Locate the cell with the specified text and output its [x, y] center coordinate. 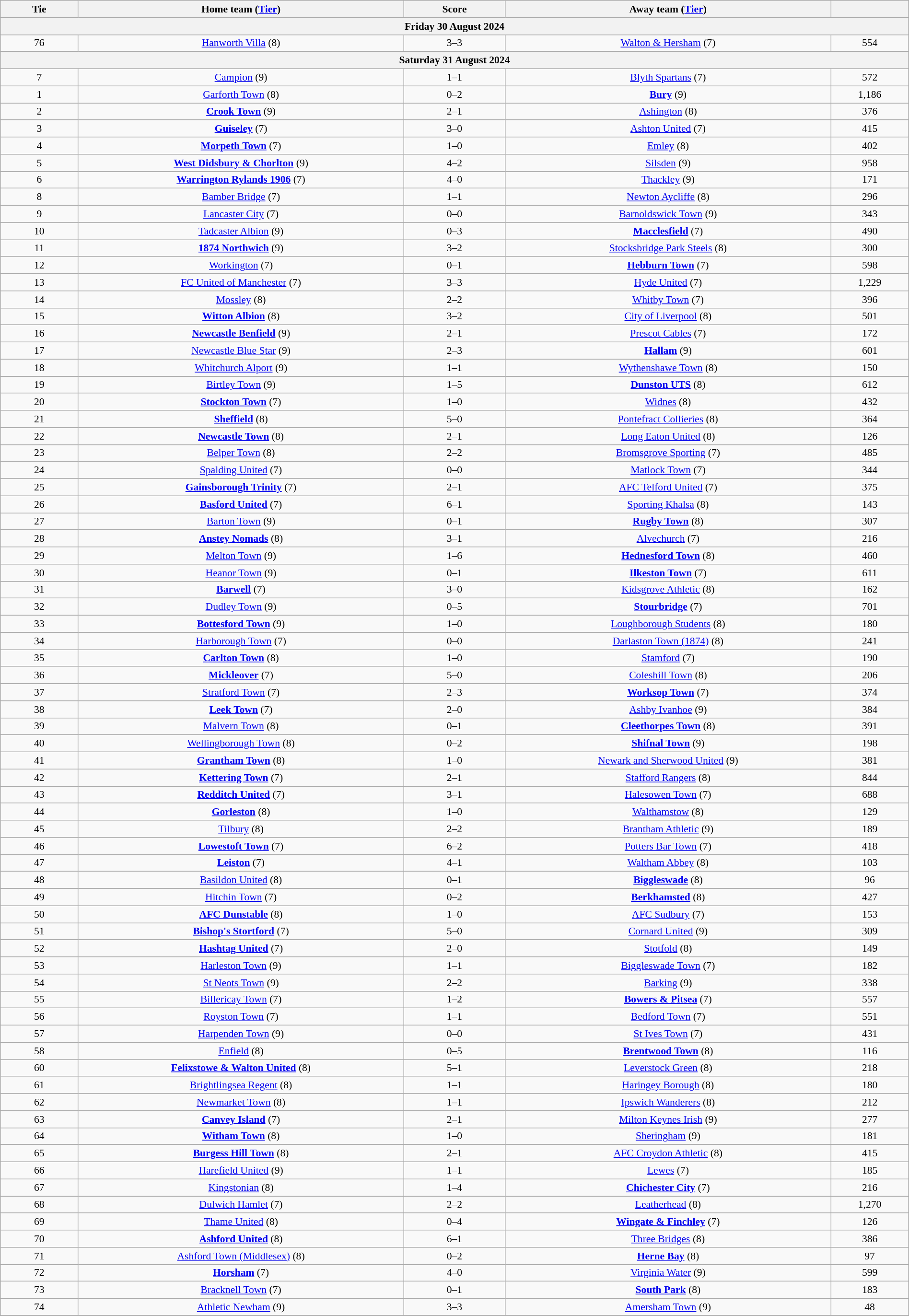
103 [870, 863]
Belper Town (8) [241, 453]
Stockton Town (7) [241, 402]
St Ives Town (7) [668, 1034]
West Didsbury & Chorlton (9) [241, 163]
Newcastle Blue Star (9) [241, 351]
396 [870, 300]
14 [39, 300]
1 [39, 94]
Anstey Nomads (8) [241, 539]
Barton Town (9) [241, 522]
Bottesford Town (9) [241, 624]
4–1 [454, 863]
Malvern Town (8) [241, 726]
384 [870, 710]
Dudley Town (9) [241, 607]
Carlton Town (8) [241, 658]
11 [39, 248]
Ashford United (8) [241, 1239]
25 [39, 488]
Wythenshawe Town (8) [668, 368]
557 [870, 1000]
402 [870, 146]
Dulwich Hamlet (7) [241, 1205]
Ashton United (7) [668, 129]
Emley (8) [668, 146]
688 [870, 795]
Dunston UTS (8) [668, 385]
32 [39, 607]
Herne Bay (8) [668, 1256]
AFC Dunstable (8) [241, 914]
St Neots Town (9) [241, 983]
143 [870, 504]
17 [39, 351]
241 [870, 641]
Hashtag United (7) [241, 949]
Newark and Sherwood United (9) [668, 761]
Newcastle Benfield (9) [241, 334]
212 [870, 1102]
Stourbridge (7) [668, 607]
Guiseley (7) [241, 129]
65 [39, 1153]
Long Eaton United (8) [668, 436]
Bishop's Stortford (7) [241, 932]
Leatherhead (8) [668, 1205]
1–4 [454, 1188]
Biggleswade (8) [668, 880]
Crook Town (9) [241, 112]
Kingstonian (8) [241, 1188]
189 [870, 829]
Canvey Island (7) [241, 1119]
153 [870, 914]
182 [870, 966]
21 [39, 419]
4–2 [454, 163]
Prescot Cables (7) [668, 334]
Melton Town (9) [241, 556]
Garforth Town (8) [241, 94]
Biggleswade Town (7) [668, 966]
Ipswich Wanderers (8) [668, 1102]
Whitchurch Alport (9) [241, 368]
Birtley Town (9) [241, 385]
4 [39, 146]
8 [39, 197]
376 [870, 112]
Saturday 31 August 2024 [454, 60]
Harpenden Town (9) [241, 1034]
Bowers & Pitsea (7) [668, 1000]
Hallam (9) [668, 351]
Loughborough Students (8) [668, 624]
31 [39, 590]
1–5 [454, 385]
Macclesfield (7) [668, 231]
Rugby Town (8) [668, 522]
2 [39, 112]
Tilbury (8) [241, 829]
Blyth Spartans (7) [668, 78]
612 [870, 385]
Lancaster City (7) [241, 214]
Potters Bar Town (7) [668, 846]
9 [39, 214]
Grantham Town (8) [241, 761]
551 [870, 1017]
47 [39, 863]
70 [39, 1239]
Mickleover (7) [241, 675]
City of Liverpool (8) [668, 316]
374 [870, 692]
844 [870, 778]
364 [870, 419]
Coleshill Town (8) [668, 675]
50 [39, 914]
Home team (Tier) [241, 9]
185 [870, 1171]
97 [870, 1256]
Harborough Town (7) [241, 641]
307 [870, 522]
598 [870, 266]
149 [870, 949]
386 [870, 1239]
309 [870, 932]
Widnes (8) [668, 402]
0–4 [454, 1222]
Sporting Khalsa (8) [668, 504]
183 [870, 1290]
41 [39, 761]
Stotfold (8) [668, 949]
Shifnal Town (9) [668, 744]
74 [39, 1307]
Billericay Town (7) [241, 1000]
Stafford Rangers (8) [668, 778]
Hebburn Town (7) [668, 266]
300 [870, 248]
43 [39, 795]
Ashington (8) [668, 112]
37 [39, 692]
171 [870, 180]
Hednesford Town (8) [668, 556]
3 [39, 129]
30 [39, 573]
34 [39, 641]
10 [39, 231]
Wingate & Finchley (7) [668, 1222]
381 [870, 761]
Matlock Town (7) [668, 470]
Harleston Town (9) [241, 966]
1,186 [870, 94]
Sheffield (8) [241, 419]
63 [39, 1119]
23 [39, 453]
Barking (9) [668, 983]
35 [39, 658]
1–2 [454, 1000]
1–6 [454, 556]
45 [39, 829]
198 [870, 744]
5 [39, 163]
599 [870, 1273]
22 [39, 436]
Thackley (9) [668, 180]
Witton Albion (8) [241, 316]
Wellingborough Town (8) [241, 744]
68 [39, 1205]
20 [39, 402]
391 [870, 726]
Thame United (8) [241, 1222]
Basford United (7) [241, 504]
Spalding United (7) [241, 470]
64 [39, 1136]
Whitby Town (7) [668, 300]
Felixstowe & Walton United (8) [241, 1068]
432 [870, 402]
57 [39, 1034]
Alvechurch (7) [668, 539]
296 [870, 197]
52 [39, 949]
150 [870, 368]
958 [870, 163]
Bromsgrove Sporting (7) [668, 453]
Silsden (9) [668, 163]
Cleethorpes Town (8) [668, 726]
Pontefract Collieries (8) [668, 419]
Stamford (7) [668, 658]
Gorleston (8) [241, 812]
16 [39, 334]
Friday 30 August 2024 [454, 26]
76 [39, 43]
Barnoldswick Town (9) [668, 214]
46 [39, 846]
44 [39, 812]
Barwell (7) [241, 590]
60 [39, 1068]
40 [39, 744]
190 [870, 658]
418 [870, 846]
FC United of Manchester (7) [241, 282]
375 [870, 488]
54 [39, 983]
Lewes (7) [668, 1171]
218 [870, 1068]
42 [39, 778]
Athletic Newham (9) [241, 1307]
Burgess Hill Town (8) [241, 1153]
Campion (9) [241, 78]
61 [39, 1085]
69 [39, 1222]
66 [39, 1171]
Brightlingsea Regent (8) [241, 1085]
Away team (Tier) [668, 9]
Horsham (7) [241, 1273]
62 [39, 1102]
601 [870, 351]
Haringey Borough (8) [668, 1085]
Leek Town (7) [241, 710]
Tadcaster Albion (9) [241, 231]
Leiston (7) [241, 863]
7 [39, 78]
Score [454, 9]
Berkhamsted (8) [668, 897]
162 [870, 590]
Ilkeston Town (7) [668, 573]
15 [39, 316]
Harefield United (9) [241, 1171]
Workington (7) [241, 266]
Bracknell Town (7) [241, 1290]
Virginia Water (9) [668, 1273]
38 [39, 710]
19 [39, 385]
485 [870, 453]
129 [870, 812]
Stocksbridge Park Steels (8) [668, 248]
Bury (9) [668, 94]
South Park (8) [668, 1290]
Newcastle Town (8) [241, 436]
Morpeth Town (7) [241, 146]
701 [870, 607]
Darlaston Town (1874) (8) [668, 641]
501 [870, 316]
72 [39, 1273]
1874 Northwich (9) [241, 248]
343 [870, 214]
Bamber Bridge (7) [241, 197]
Amersham Town (9) [668, 1307]
12 [39, 266]
27 [39, 522]
Cornard United (9) [668, 932]
AFC Telford United (7) [668, 488]
460 [870, 556]
67 [39, 1188]
Chichester City (7) [668, 1188]
Witham Town (8) [241, 1136]
Newton Aycliffe (8) [668, 197]
Kidsgrove Athletic (8) [668, 590]
Three Bridges (8) [668, 1239]
Brantham Athletic (9) [668, 829]
Warrington Rylands 1906 (7) [241, 180]
71 [39, 1256]
572 [870, 78]
1,270 [870, 1205]
55 [39, 1000]
611 [870, 573]
Redditch United (7) [241, 795]
431 [870, 1034]
Hyde United (7) [668, 282]
Gainsborough Trinity (7) [241, 488]
6–2 [454, 846]
490 [870, 231]
Newmarket Town (8) [241, 1102]
5–1 [454, 1068]
172 [870, 334]
Worksop Town (7) [668, 692]
Ashby Ivanhoe (9) [668, 710]
Bedford Town (7) [668, 1017]
28 [39, 539]
Waltham Abbey (8) [668, 863]
73 [39, 1290]
36 [39, 675]
Kettering Town (7) [241, 778]
0–3 [454, 231]
Walton & Hersham (7) [668, 43]
Lowestoft Town (7) [241, 846]
AFC Croydon Athletic (8) [668, 1153]
6 [39, 180]
Royston Town (7) [241, 1017]
AFC Sudbury (7) [668, 914]
Heanor Town (9) [241, 573]
26 [39, 504]
Hanworth Villa (8) [241, 43]
Walthamstow (8) [668, 812]
53 [39, 966]
181 [870, 1136]
Halesowen Town (7) [668, 795]
Leverstock Green (8) [668, 1068]
39 [39, 726]
29 [39, 556]
58 [39, 1051]
206 [870, 675]
Brentwood Town (8) [668, 1051]
344 [870, 470]
Milton Keynes Irish (9) [668, 1119]
Enfield (8) [241, 1051]
Tie [39, 9]
49 [39, 897]
Ashford Town (Middlesex) (8) [241, 1256]
427 [870, 897]
33 [39, 624]
24 [39, 470]
96 [870, 880]
Stratford Town (7) [241, 692]
1,229 [870, 282]
Mossley (8) [241, 300]
Sheringham (9) [668, 1136]
18 [39, 368]
56 [39, 1017]
13 [39, 282]
Basildon United (8) [241, 880]
554 [870, 43]
Hitchin Town (7) [241, 897]
338 [870, 983]
51 [39, 932]
116 [870, 1051]
277 [870, 1119]
